Find where the given text appears and provide that cell's center as [x, y] coordinate. 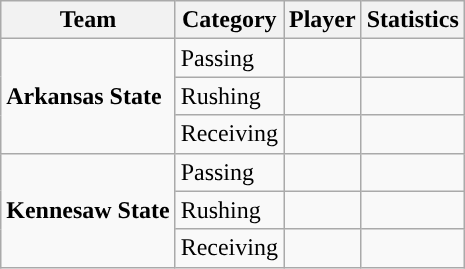
Player [323, 20]
Kennesaw State [88, 210]
Arkansas State [88, 96]
Category [229, 20]
Statistics [412, 20]
Team [88, 20]
